Detect which cell encompasses the target text, then output its (X, Y) center coordinate. 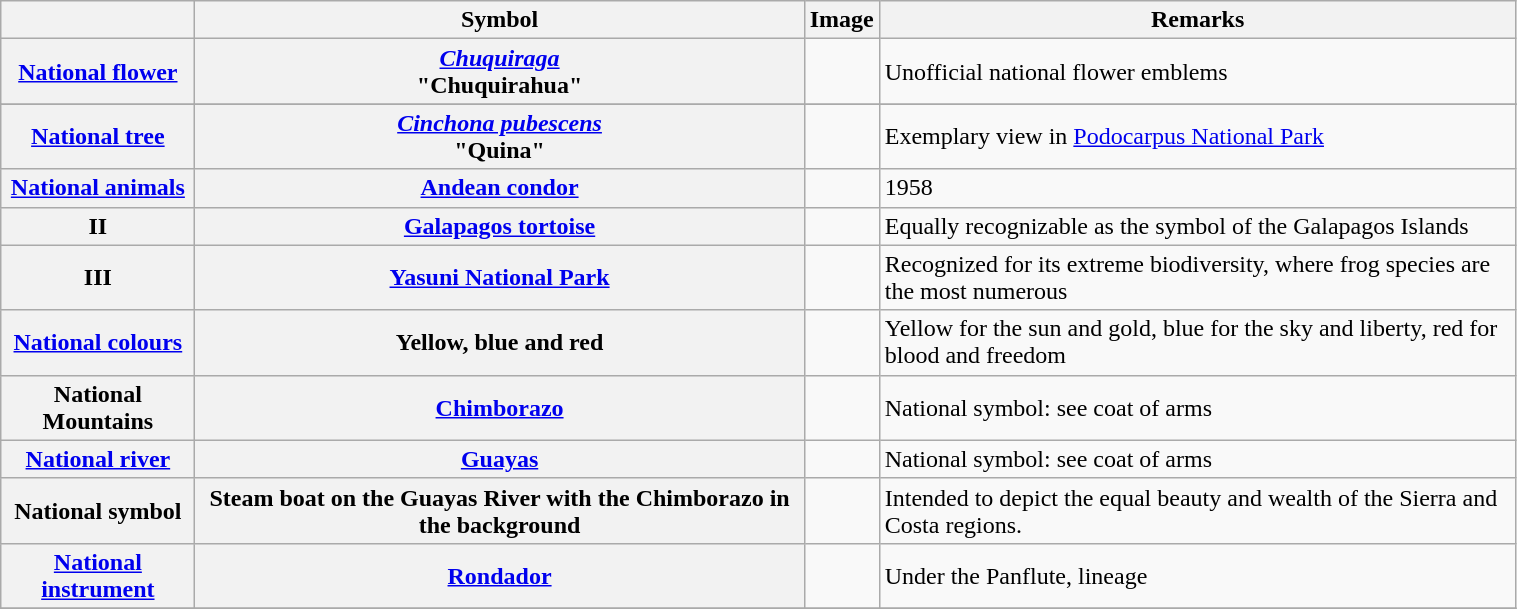
National colours (98, 342)
II (98, 226)
Steam boat on the Guayas River with the Chimborazo in the background (500, 510)
Intended to depict the equal beauty and wealth of the Sierra and Costa regions. (1198, 510)
National Mountains (98, 408)
Chimborazo (500, 408)
Symbol (500, 20)
Unofficial national flower emblems (1198, 72)
Guayas (500, 459)
Remarks (1198, 20)
National instrument (98, 576)
National tree (98, 136)
Equally recognizable as the symbol of the Galapagos Islands (1198, 226)
Yellow for the sun and gold, blue for the sky and liberty, red for blood and freedom (1198, 342)
Yasuni National Park (500, 278)
Under the Panflute, lineage (1198, 576)
III (98, 278)
Exemplary view in Podocarpus National Park (1198, 136)
Recognized for its extreme biodiversity, where frog species are the most numerous (1198, 278)
Cinchona pubescens "Quina" (500, 136)
Andean condor (500, 188)
National symbol (98, 510)
National river (98, 459)
1958 (1198, 188)
Image (842, 20)
Chuquiraga "Chuquirahua" (500, 72)
National animals (98, 188)
Rondador (500, 576)
Yellow, blue and red (500, 342)
Galapagos tortoise (500, 226)
National flower (98, 72)
